Detect which cell encompasses the target text, then output its (X, Y) center coordinate. 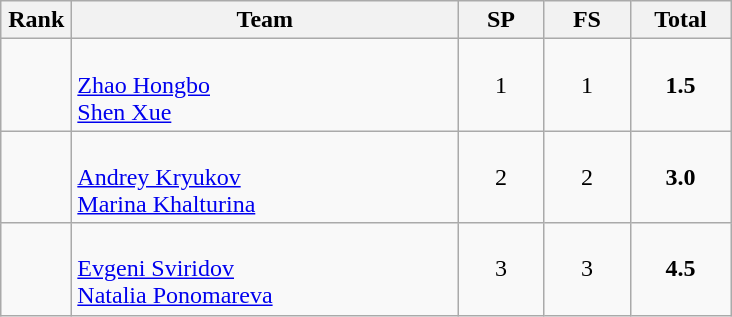
Team (265, 20)
SP (501, 20)
Total (680, 20)
Andrey KryukovMarina Khalturina (265, 177)
Evgeni SviridovNatalia Ponomareva (265, 269)
FS (587, 20)
1.5 (680, 85)
Zhao HongboShen Xue (265, 85)
3.0 (680, 177)
Rank (36, 20)
4.5 (680, 269)
